Provide the [x, y] coordinate of the cell's center where the given text is located.  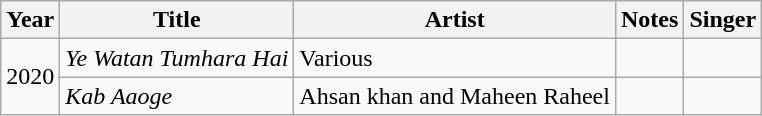
Year [30, 20]
Ahsan khan and Maheen Raheel [455, 96]
Singer [723, 20]
Notes [649, 20]
Artist [455, 20]
Ye Watan Tumhara Hai [177, 58]
2020 [30, 77]
Title [177, 20]
Various [455, 58]
Kab Aaoge [177, 96]
